Determine the [X, Y] coordinate at the center of the cell enclosing the given text.  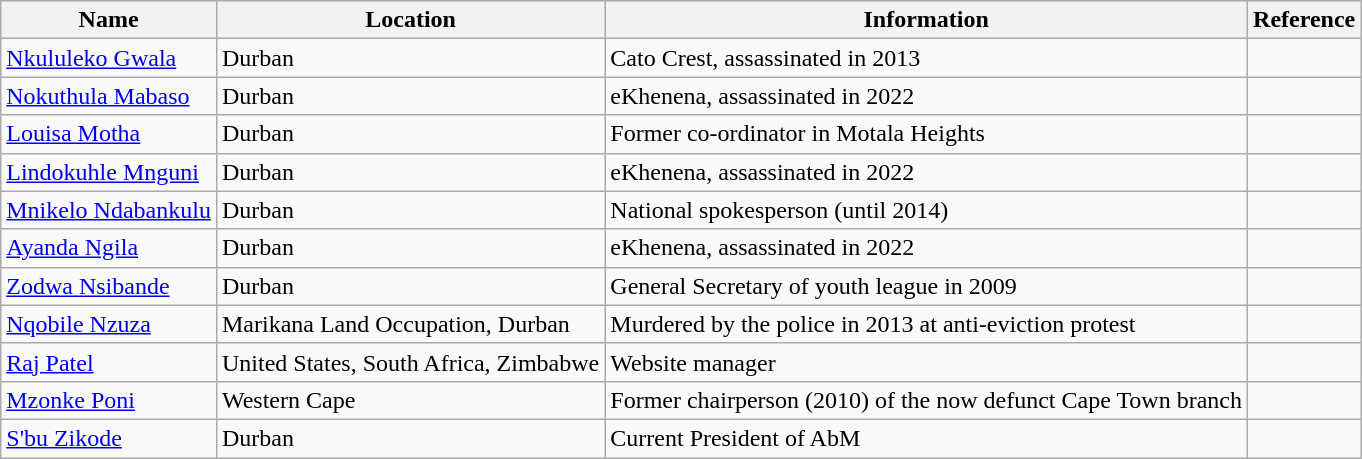
Information [926, 20]
Mnikelo Ndabankulu [109, 210]
Lindokuhle Mnguni [109, 172]
Location [410, 20]
Western Cape [410, 400]
Louisa Motha [109, 134]
Marikana Land Occupation, Durban [410, 324]
Reference [1304, 20]
Current President of AbM [926, 438]
Cato Crest, assassinated in 2013 [926, 58]
Murdered by the police in 2013 at anti-eviction protest [926, 324]
S'bu Zikode [109, 438]
Former co-ordinator in Motala Heights [926, 134]
United States, South Africa, Zimbabwe [410, 362]
Nqobile Nzuza [109, 324]
Mzonke Poni [109, 400]
Raj Patel [109, 362]
Nokuthula Mabaso [109, 96]
National spokesperson (until 2014) [926, 210]
Name [109, 20]
Website manager [926, 362]
General Secretary of youth league in 2009 [926, 286]
Ayanda Ngila [109, 248]
Former chairperson (2010) of the now defunct Cape Town branch [926, 400]
Zodwa Nsibande [109, 286]
Nkululeko Gwala [109, 58]
